Provide the (x, y) coordinate of the cell's center where the given text is located.  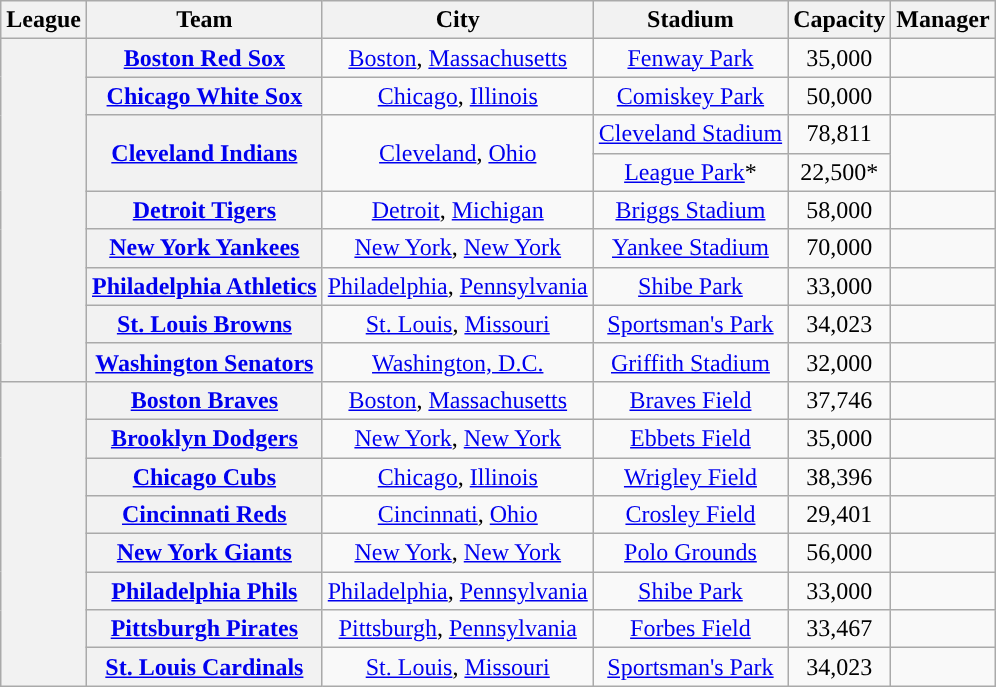
Philadelphia Phils (204, 591)
Pittsburgh, Pennsylvania (458, 629)
Cleveland Indians (204, 153)
Boston Braves (204, 400)
St. Louis Cardinals (204, 667)
Manager (943, 20)
56,000 (840, 553)
New York Giants (204, 553)
Washington, D.C. (458, 362)
Yankee Stadium (690, 248)
Fenway Park (690, 58)
32,000 (840, 362)
78,811 (840, 134)
Crosley Field (690, 515)
Washington Senators (204, 362)
League Park* (690, 172)
Detroit, Michigan (458, 210)
St. Louis Browns (204, 324)
Cincinnati Reds (204, 515)
Forbes Field (690, 629)
29,401 (840, 515)
Ebbets Field (690, 438)
Philadelphia Athletics (204, 286)
Team (204, 20)
37,746 (840, 400)
Griffith Stadium (690, 362)
League (44, 20)
70,000 (840, 248)
22,500* (840, 172)
City (458, 20)
Comiskey Park (690, 96)
Cincinnati, Ohio (458, 515)
Polo Grounds (690, 553)
New York Yankees (204, 248)
Cleveland Stadium (690, 134)
Wrigley Field (690, 477)
33,467 (840, 629)
Pittsburgh Pirates (204, 629)
Detroit Tigers (204, 210)
Stadium (690, 20)
Chicago White Sox (204, 96)
Briggs Stadium (690, 210)
Chicago Cubs (204, 477)
50,000 (840, 96)
Cleveland, Ohio (458, 153)
Capacity (840, 20)
Braves Field (690, 400)
Boston Red Sox (204, 58)
Brooklyn Dodgers (204, 438)
38,396 (840, 477)
58,000 (840, 210)
